Output the (X, Y) coordinate of the center of the cell containing the given text.  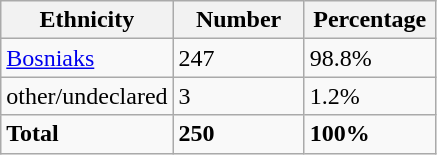
other/undeclared (87, 96)
Number (238, 20)
3 (238, 96)
250 (238, 134)
1.2% (370, 96)
Percentage (370, 20)
100% (370, 134)
Total (87, 134)
Ethnicity (87, 20)
Bosniaks (87, 58)
98.8% (370, 58)
247 (238, 58)
